Pinpoint the cell where the given text exists, returning its (x, y) midpoint coordinate. 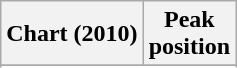
Peakposition (189, 34)
Chart (2010) (72, 34)
